Return the (X, Y) coordinate for the center point of the cell that contains the specified text.  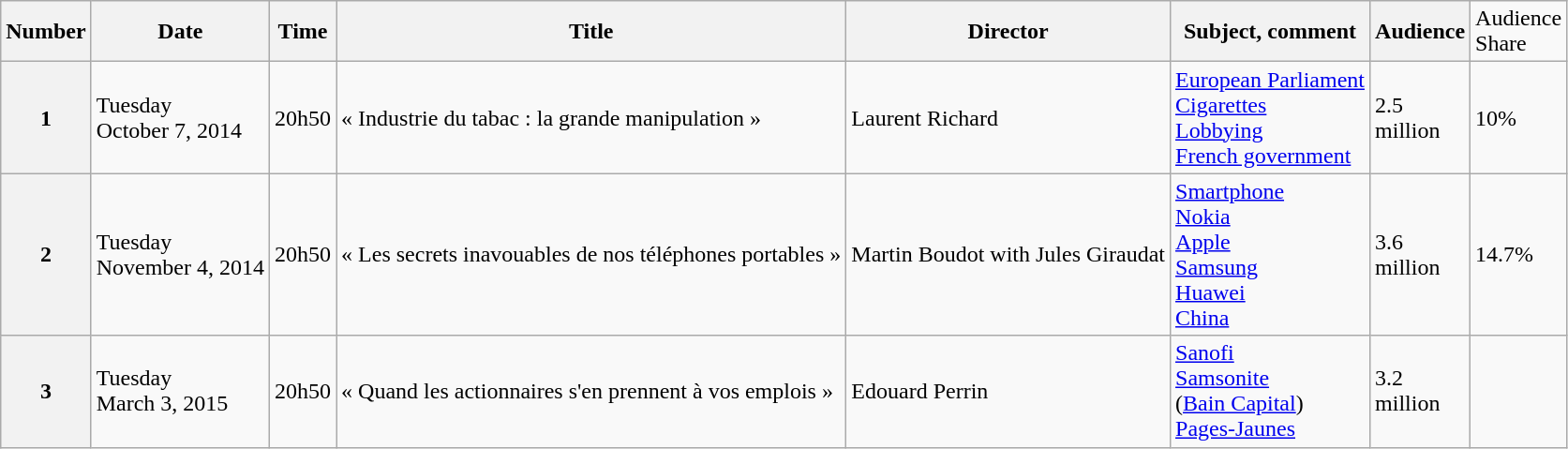
3 (46, 392)
TuesdayMarch 3, 2015 (180, 392)
TuesdayNovember 4, 2014 (180, 255)
Sanofi Samsonite (Bain Capital) Pages-Jaunes (1271, 392)
3.6million (1421, 255)
European Parliament Cigarettes Lobbying French government (1271, 118)
SmartphoneNokiaApple Samsung Huawei China (1271, 255)
Number (46, 32)
Title (591, 32)
14.7% (1518, 255)
Subject, comment (1271, 32)
Edouard Perrin (1008, 392)
1 (46, 118)
Martin Boudot with Jules Giraudat (1008, 255)
« Les secrets inavouables de nos téléphones portables » (591, 255)
AudienceShare (1518, 32)
Date (180, 32)
2.5million (1421, 118)
Time (304, 32)
« Quand les actionnaires s'en prennent à vos emplois » (591, 392)
10% (1518, 118)
TuesdayOctober 7, 2014 (180, 118)
3.2million (1421, 392)
Audience (1421, 32)
2 (46, 255)
Laurent Richard (1008, 118)
« Industrie du tabac : la grande manipulation » (591, 118)
Director (1008, 32)
